Find where the given text appears and provide that cell's center as [x, y] coordinate. 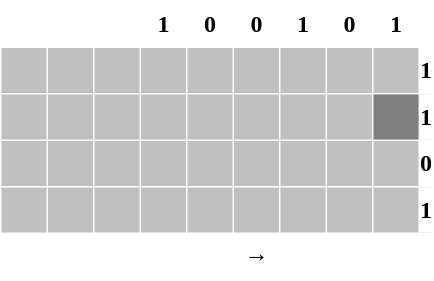
→ [256, 256]
